Pinpoint the cell where the given text exists, returning its [x, y] midpoint coordinate. 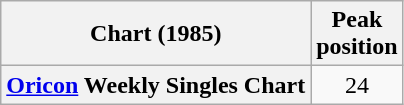
Oricon Weekly Singles Chart [156, 85]
24 [357, 85]
Peakposition [357, 34]
Chart (1985) [156, 34]
